Search for the cell housing the specified text and yield its (X, Y) center coordinate. 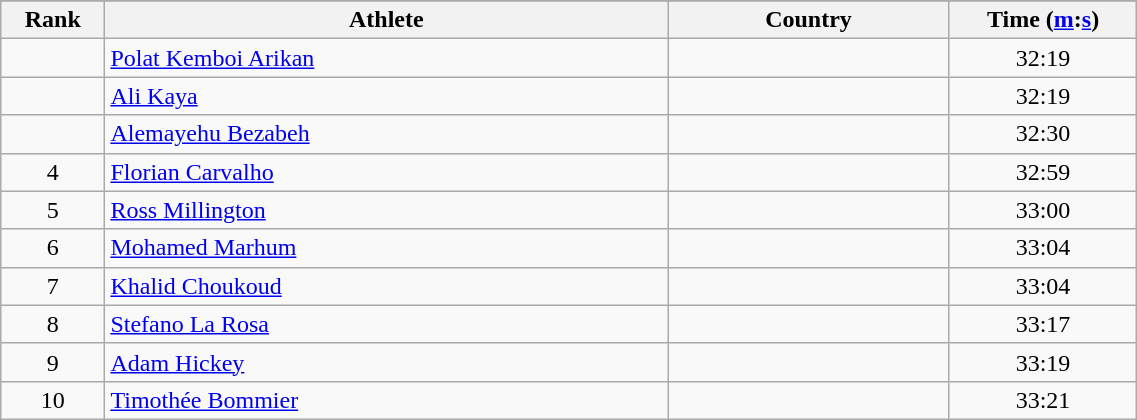
Ross Millington (386, 210)
9 (53, 362)
7 (53, 286)
Polat Kemboi Arikan (386, 58)
6 (53, 248)
Athlete (386, 20)
Ali Kaya (386, 96)
Stefano La Rosa (386, 324)
Rank (53, 20)
5 (53, 210)
10 (53, 400)
Adam Hickey (386, 362)
Mohamed Marhum (386, 248)
33:17 (1043, 324)
33:19 (1043, 362)
8 (53, 324)
Timothée Bommier (386, 400)
Florian Carvalho (386, 172)
32:59 (1043, 172)
32:30 (1043, 134)
33:21 (1043, 400)
33:00 (1043, 210)
Khalid Choukoud (386, 286)
Alemayehu Bezabeh (386, 134)
4 (53, 172)
Time (m:s) (1043, 20)
Country (808, 20)
